Determine the (x, y) coordinate at the center of the cell enclosing the given text.  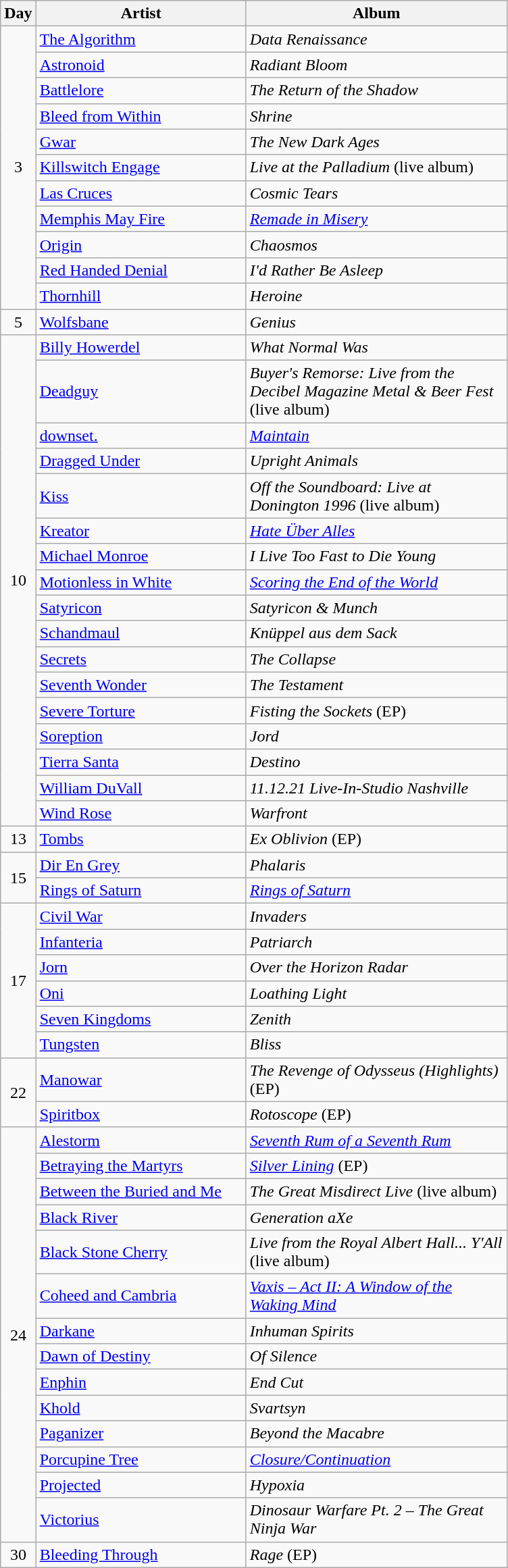
Dawn of Destiny (141, 1357)
Seventh Rum of a Seventh Rum (376, 1140)
Michael Monroe (141, 556)
Silver Lining (EP) (376, 1166)
Schandmaul (141, 633)
3 (18, 167)
The Return of the Shadow (376, 90)
5 (18, 322)
Off the Soundboard: Live at Donington 1996 (live album) (376, 496)
Projected (141, 1485)
13 (18, 839)
Beyond the Macabre (376, 1434)
Paganizer (141, 1434)
Black River (141, 1218)
Darkane (141, 1331)
Spiritbox (141, 1114)
downset. (141, 436)
Kreator (141, 531)
Alestorm (141, 1140)
Manowar (141, 1079)
Tombs (141, 839)
Black Stone Cherry (141, 1252)
Generation aXe (376, 1218)
10 (18, 581)
Enphin (141, 1382)
Closure/Continuation (376, 1459)
Seventh Wonder (141, 685)
I'd Rather Be Asleep (376, 270)
Secrets (141, 659)
Gwar (141, 142)
Seven Kingdoms (141, 1019)
Jorn (141, 968)
Over the Horizon Radar (376, 968)
Vaxis – Act II: A Window of the Waking Mind (376, 1297)
Of Silence (376, 1357)
Dinosaur Warfare Pt. 2 – The Great Ninja War (376, 1519)
Dragged Under (141, 461)
The New Dark Ages (376, 142)
Zenith (376, 1019)
Live from the Royal Albert Hall... Y'All (live album) (376, 1252)
Buyer's Remorse: Live from the Decibel Magazine Metal & Beer Fest (live album) (376, 392)
Severe Torture (141, 710)
Wolfsbane (141, 322)
Civil War (141, 916)
Rotoscope (EP) (376, 1114)
The Great Misdirect Live (live album) (376, 1191)
Bleed from Within (141, 116)
I Live Too Fast to Die Young (376, 556)
Data Renaissance (376, 39)
The Algorithm (141, 39)
Shrine (376, 116)
Hate Über Alles (376, 531)
Chaosmos (376, 244)
Deadguy (141, 392)
Motionless in White (141, 582)
Satyricon & Munch (376, 608)
Satyricon (141, 608)
What Normal Was (376, 348)
Red Handed Denial (141, 270)
Genius (376, 322)
Kiss (141, 496)
Hypoxia (376, 1485)
Warfront (376, 814)
The Collapse (376, 659)
Porcupine Tree (141, 1459)
Soreption (141, 736)
Victorius (141, 1519)
22 (18, 1093)
Radiant Bloom (376, 65)
Album (376, 14)
Between the Buried and Me (141, 1191)
Scoring the End of the World (376, 582)
Ex Oblivion (EP) (376, 839)
Thornhill (141, 296)
Coheed and Cambria (141, 1297)
Dir En Grey (141, 865)
Loathing Light (376, 993)
30 (18, 1554)
William DuVall (141, 788)
17 (18, 981)
Memphis May Fire (141, 219)
Tierra Santa (141, 762)
Invaders (376, 916)
Astronoid (141, 65)
Rage (EP) (376, 1554)
Destino (376, 762)
Day (18, 14)
Cosmic Tears (376, 193)
End Cut (376, 1382)
Patriarch (376, 942)
Heroine (376, 296)
Jord (376, 736)
The Revenge of Odysseus (Highlights) (EP) (376, 1079)
15 (18, 878)
Tungsten (141, 1045)
Remade in Misery (376, 219)
Betraying the Martyrs (141, 1166)
Origin (141, 244)
Artist (141, 14)
Wind Rose (141, 814)
Inhuman Spirits (376, 1331)
Bliss (376, 1045)
Battlelore (141, 90)
Maintain (376, 436)
Phalaris (376, 865)
Oni (141, 993)
Billy Howerdel (141, 348)
Fisting the Sockets (EP) (376, 710)
The Testament (376, 685)
Svartsyn (376, 1408)
Infanteria (141, 942)
Las Cruces (141, 193)
Knüppel aus dem Sack (376, 633)
Killswitch Engage (141, 167)
11.12.21 Live-In-Studio Nashville (376, 788)
24 (18, 1334)
Live at the Palladium (live album) (376, 167)
Upright Animals (376, 461)
Bleeding Through (141, 1554)
Khold (141, 1408)
